Return [x, y] of the center of cell containing provided text 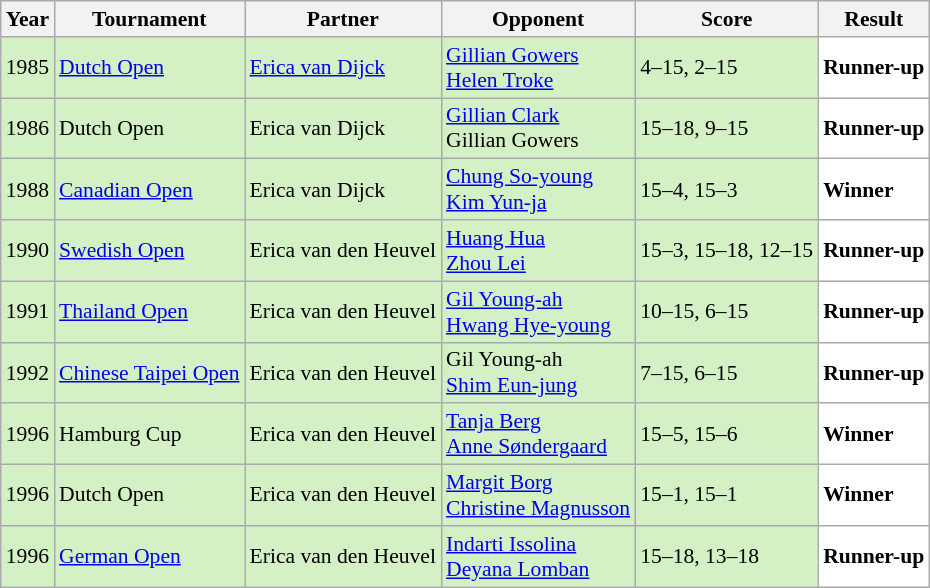
7–15, 6–15 [726, 372]
Hamburg Cup [149, 434]
1986 [28, 128]
German Open [149, 556]
Huang Hua Zhou Lei [538, 250]
Canadian Open [149, 190]
Chinese Taipei Open [149, 372]
Partner [342, 19]
15–18, 13–18 [726, 556]
1988 [28, 190]
1985 [28, 68]
15–3, 15–18, 12–15 [726, 250]
Score [726, 19]
Year [28, 19]
15–4, 15–3 [726, 190]
1990 [28, 250]
Chung So-young Kim Yun-ja [538, 190]
4–15, 2–15 [726, 68]
Margit Borg Christine Magnusson [538, 496]
10–15, 6–15 [726, 312]
Gil Young-ah Hwang Hye-young [538, 312]
Tanja Berg Anne Søndergaard [538, 434]
15–5, 15–6 [726, 434]
1992 [28, 372]
Gillian Clark Gillian Gowers [538, 128]
Thailand Open [149, 312]
1991 [28, 312]
Opponent [538, 19]
Indarti Issolina Deyana Lomban [538, 556]
Gil Young-ah Shim Eun-jung [538, 372]
Result [874, 19]
15–18, 9–15 [726, 128]
15–1, 15–1 [726, 496]
Tournament [149, 19]
Gillian Gowers Helen Troke [538, 68]
Swedish Open [149, 250]
